Scan for the cell matching the given text and deliver its (x, y) coordinate at center. 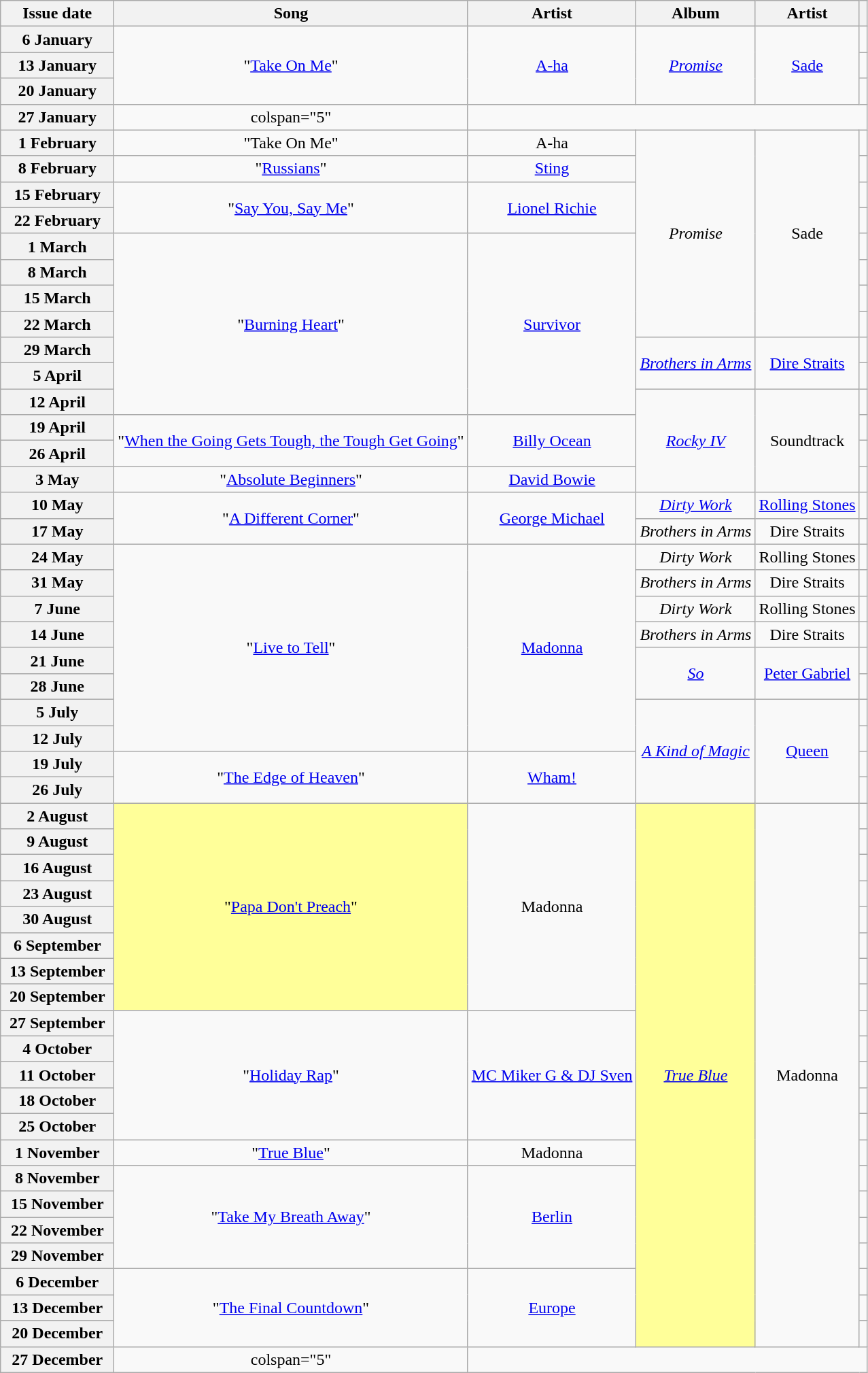
"Burning Heart" (291, 324)
6 December (57, 1282)
5 July (57, 712)
15 March (57, 298)
Berlin (552, 1217)
Album (696, 14)
5 April (57, 376)
29 November (57, 1256)
3 May (57, 479)
"Papa Don't Preach" (291, 906)
16 August (57, 868)
"A Different Corner" (291, 518)
6 January (57, 39)
13 September (57, 971)
True Blue (696, 1074)
29 March (57, 350)
27 January (57, 117)
David Bowie (552, 479)
19 July (57, 764)
26 April (57, 454)
MC Miker G & DJ Sven (552, 1074)
8 February (57, 169)
"When the Going Gets Tough, the Tough Get Going" (291, 441)
28 June (57, 686)
Issue date (57, 14)
20 September (57, 997)
11 October (57, 1074)
"The Final Countdown" (291, 1308)
13 December (57, 1308)
26 July (57, 790)
1 March (57, 246)
4 October (57, 1049)
18 October (57, 1100)
22 November (57, 1230)
19 April (57, 428)
Europe (552, 1308)
"Take My Breath Away" (291, 1217)
20 December (57, 1334)
31 May (57, 583)
George Michael (552, 518)
15 November (57, 1204)
Rocky IV (696, 441)
"Say You, Say Me" (291, 207)
Lionel Richie (552, 207)
17 May (57, 531)
14 June (57, 634)
7 June (57, 609)
12 April (57, 402)
21 June (57, 660)
25 October (57, 1126)
Survivor (552, 324)
27 December (57, 1359)
Billy Ocean (552, 441)
20 January (57, 91)
1 February (57, 143)
15 February (57, 194)
"True Blue" (291, 1153)
24 May (57, 557)
22 March (57, 324)
2 August (57, 816)
8 November (57, 1179)
1 November (57, 1153)
23 August (57, 894)
13 January (57, 65)
Sting (552, 169)
10 May (57, 505)
8 March (57, 272)
12 July (57, 738)
Soundtrack (808, 441)
30 August (57, 919)
9 August (57, 842)
"Live to Tell" (291, 647)
6 September (57, 945)
Queen (808, 751)
Song (291, 14)
"Holiday Rap" (291, 1074)
So (696, 673)
"Russians" (291, 169)
A Kind of Magic (696, 751)
22 February (57, 220)
27 September (57, 1023)
"The Edge of Heaven" (291, 777)
"Absolute Beginners" (291, 479)
Wham! (552, 777)
Peter Gabriel (808, 673)
